Provide the [X, Y] coordinate of the cell's center where the given text is located.  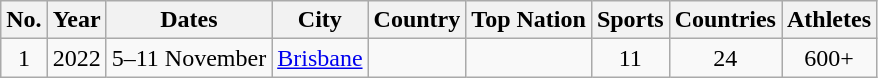
Country [417, 20]
2022 [76, 58]
1 [24, 58]
600+ [830, 58]
Athletes [830, 20]
Brisbane [320, 58]
No. [24, 20]
Dates [188, 20]
11 [630, 58]
Top Nation [529, 20]
5–11 November [188, 58]
Countries [725, 20]
City [320, 20]
Year [76, 20]
24 [725, 58]
Sports [630, 20]
